Return [X, Y] of the center of cell containing provided text 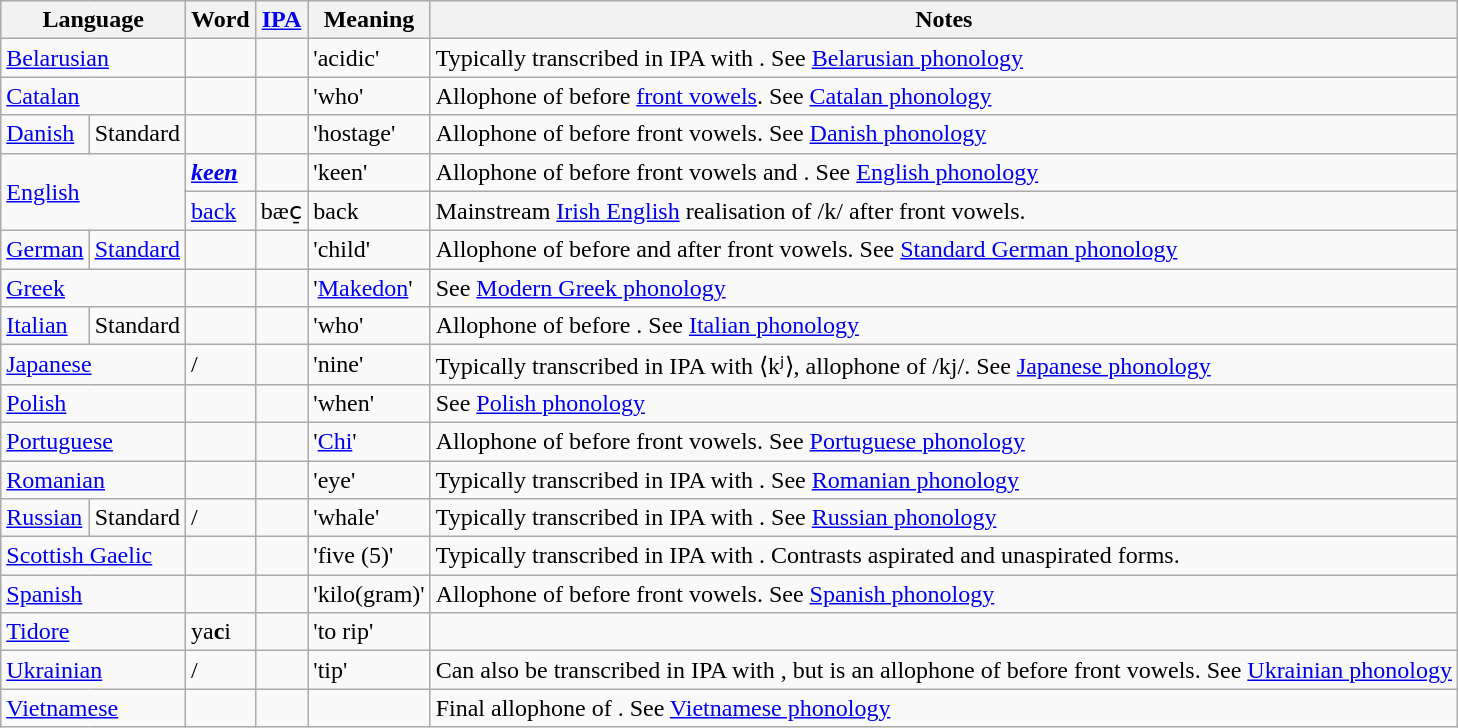
Typically transcribed in IPA with . See Romanian phonology [944, 479]
Greek [94, 288]
Japanese [94, 365]
'eye' [369, 479]
Vietnamese [94, 708]
Allophone of before front vowels. See Danish phonology [944, 134]
Final allophone of . See Vietnamese phonology [944, 708]
'whale' [369, 518]
'Makedon' [369, 288]
IPA [282, 20]
Ukrainian [94, 670]
'five (5)' [369, 556]
English [94, 192]
See Polish phonology [944, 403]
Tidore [94, 632]
See Modern Greek phonology [944, 288]
Notes [944, 20]
Allophone of before . See Italian phonology [944, 326]
Belarusian [94, 58]
Allophone of before and after front vowels. See Standard German phonology [944, 250]
'acidic' [369, 58]
Typically transcribed in IPA with ⟨kʲ⟩, allophone of /kj/. See Japanese phonology [944, 365]
Portuguese [94, 441]
'hostage' [369, 134]
Romanian [94, 479]
Typically transcribed in IPA with . See Russian phonology [944, 518]
Catalan [94, 96]
Can also be transcribed in IPA with , but is an allophone of before front vowels. See Ukrainian phonology [944, 670]
Allophone of before front vowels. See Catalan phonology [944, 96]
'when' [369, 403]
Allophone of before front vowels. See Spanish phonology [944, 594]
Danish [45, 134]
German [45, 250]
'Chi' [369, 441]
'nine' [369, 365]
'tip' [369, 670]
Word [220, 20]
'keen' [369, 172]
Typically transcribed in IPA with . See Belarusian phonology [944, 58]
Meaning [369, 20]
keen [220, 172]
Scottish Gaelic [94, 556]
Polish [94, 403]
Spanish [94, 594]
Typically transcribed in IPA with . Contrasts aspirated and unaspirated forms. [944, 556]
Russian [45, 518]
'child' [369, 250]
'kilo(gram)' [369, 594]
Allophone of before front vowels and . See English phonology [944, 172]
Mainstream Irish English realisation of /k/ after front vowels. [944, 211]
bæc̠ [282, 211]
yaci [220, 632]
'to rip' [369, 632]
Language [94, 20]
Italian [45, 326]
Allophone of before front vowels. See Portuguese phonology [944, 441]
